Determine the [X, Y] coordinate at the center of the cell enclosing the given text.  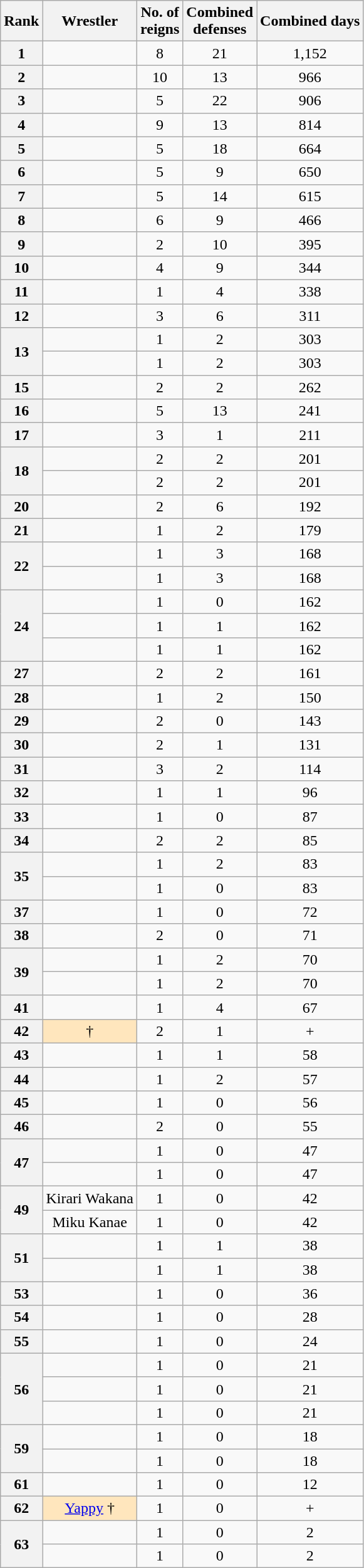
966 [310, 77]
67 [310, 1007]
44 [21, 1079]
32 [21, 793]
46 [21, 1127]
Rank [21, 21]
395 [310, 244]
53 [21, 1294]
87 [310, 817]
63 [21, 1544]
179 [310, 530]
31 [21, 769]
14 [220, 196]
114 [310, 769]
15 [21, 387]
39 [21, 971]
211 [310, 435]
311 [310, 315]
59 [21, 1448]
29 [21, 721]
36 [310, 1294]
192 [310, 506]
96 [310, 793]
58 [310, 1055]
37 [21, 912]
16 [21, 411]
650 [310, 172]
161 [310, 673]
71 [310, 936]
17 [21, 435]
338 [310, 291]
Wrestler [90, 21]
33 [21, 817]
344 [310, 268]
No. ofreigns [159, 21]
62 [21, 1508]
30 [21, 745]
51 [21, 1258]
Miku Kanae [90, 1222]
41 [21, 1007]
49 [21, 1210]
615 [310, 196]
43 [21, 1055]
1,152 [310, 53]
143 [310, 721]
906 [310, 101]
11 [21, 291]
57 [310, 1079]
† [90, 1031]
7 [21, 196]
466 [310, 220]
27 [21, 673]
Yappy † [90, 1508]
34 [21, 840]
Combineddefenses [220, 21]
150 [310, 698]
45 [21, 1103]
72 [310, 912]
54 [21, 1317]
664 [310, 149]
Kirari Wakana [90, 1198]
262 [310, 387]
241 [310, 411]
20 [21, 506]
Combined days [310, 21]
35 [21, 876]
131 [310, 745]
61 [21, 1485]
85 [310, 840]
814 [310, 125]
